Provide the [x, y] coordinate of the cell's center where the given text is located.  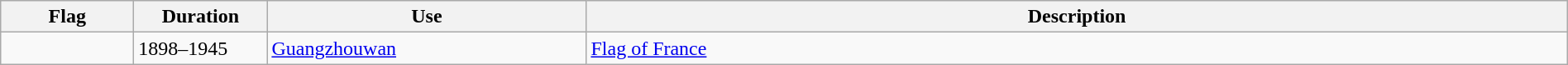
1898–1945 [200, 48]
Use [427, 17]
Description [1077, 17]
Guangzhouwan [427, 48]
Flag of France [1077, 48]
Flag [68, 17]
Duration [200, 17]
